Find where the given text appears and provide that cell's center as [X, Y] coordinate. 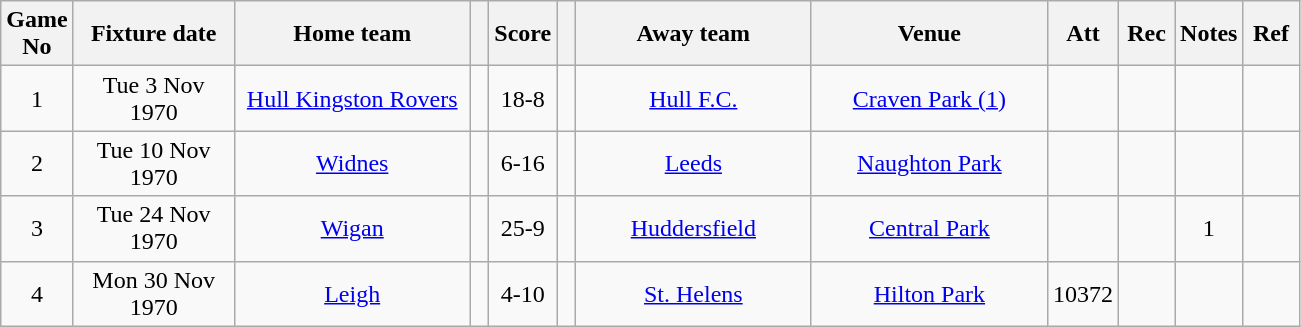
Leigh [352, 294]
Score [523, 34]
Tue 10 Nov 1970 [154, 164]
Hull F.C. [693, 98]
4-10 [523, 294]
2 [37, 164]
Fixture date [154, 34]
Game No [37, 34]
3 [37, 228]
Away team [693, 34]
Hull Kingston Rovers [352, 98]
Rec [1147, 34]
Ref [1271, 34]
Central Park [929, 228]
Att [1082, 34]
Wigan [352, 228]
4 [37, 294]
Mon 30 Nov 1970 [154, 294]
Hilton Park [929, 294]
Home team [352, 34]
10372 [1082, 294]
Tue 3 Nov 1970 [154, 98]
18-8 [523, 98]
Leeds [693, 164]
6-16 [523, 164]
Huddersfield [693, 228]
25-9 [523, 228]
Naughton Park [929, 164]
St. Helens [693, 294]
Notes [1209, 34]
Craven Park (1) [929, 98]
Widnes [352, 164]
Tue 24 Nov 1970 [154, 228]
Venue [929, 34]
